Determine the (x, y) coordinate at the center of the cell enclosing the given text.  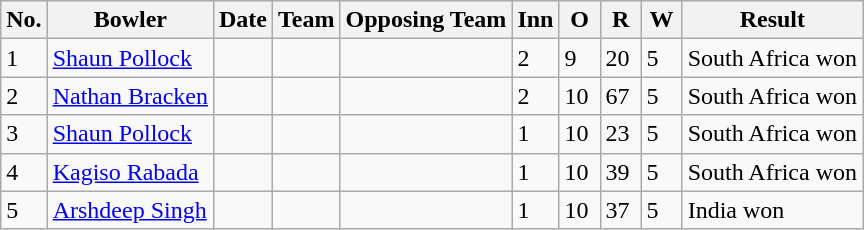
W (662, 20)
67 (620, 96)
India won (772, 210)
Nathan Bracken (130, 96)
Team (307, 20)
Inn (536, 20)
Date (242, 20)
20 (620, 58)
R (620, 20)
No. (24, 20)
9 (580, 58)
Arshdeep Singh (130, 210)
Opposing Team (426, 20)
4 (24, 172)
O (580, 20)
39 (620, 172)
23 (620, 134)
Kagiso Rabada (130, 172)
Result (772, 20)
Bowler (130, 20)
37 (620, 210)
3 (24, 134)
